Scan for the cell matching the given text and deliver its (X, Y) coordinate at center. 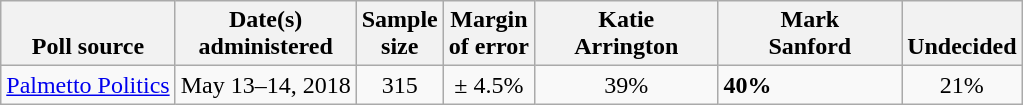
40% (810, 85)
Undecided (962, 34)
± 4.5% (488, 85)
Marginof error (488, 34)
MarkSanford (810, 34)
39% (627, 85)
May 13–14, 2018 (266, 85)
Palmetto Politics (88, 85)
Samplesize (400, 34)
Poll source (88, 34)
Date(s)administered (266, 34)
KatieArrington (627, 34)
21% (962, 85)
315 (400, 85)
